Return the [X, Y] coordinate for the center point of the cell that contains the specified text.  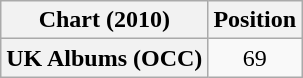
69 [255, 58]
Chart (2010) [104, 20]
Position [255, 20]
UK Albums (OCC) [104, 58]
